Find where the given text appears and provide that cell's center as (x, y) coordinate. 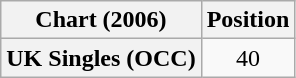
Position (248, 20)
40 (248, 58)
Chart (2006) (101, 20)
UK Singles (OCC) (101, 58)
